Output the [x, y] coordinate of the center of the cell containing the given text.  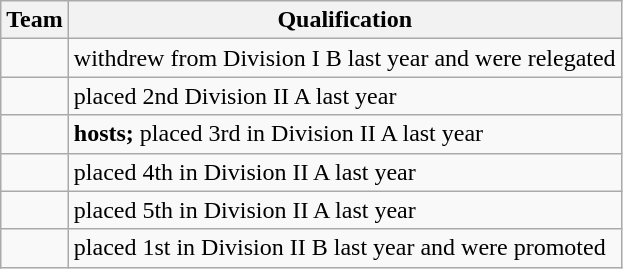
withdrew from Division I B last year and were relegated [344, 58]
hosts; placed 3rd in Division II A last year [344, 134]
placed 4th in Division II A last year [344, 172]
Team [35, 20]
Qualification [344, 20]
placed 5th in Division II A last year [344, 210]
placed 2nd Division II A last year [344, 96]
placed 1st in Division II B last year and were promoted [344, 248]
